Identify which cell holds the provided text, then report its [X, Y] central coordinate. 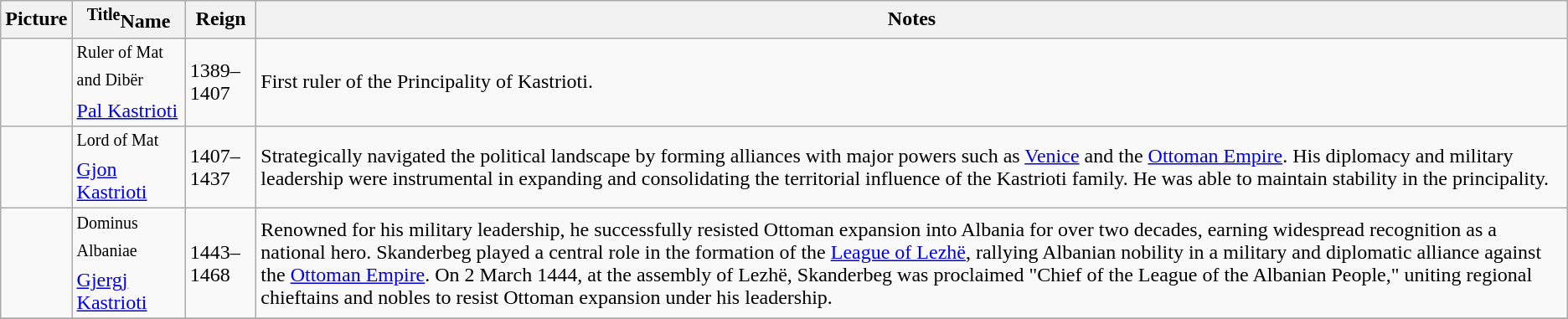
Ruler of Mat and DibërPal Kastrioti [129, 82]
1389–1407 [220, 82]
Picture [37, 20]
Dominus AlbaniaeGjergj Kastrioti [129, 264]
Lord of MatGjon Kastrioti [129, 167]
1443–1468 [220, 264]
Notes [911, 20]
TitleName [129, 20]
Reign [220, 20]
1407–1437 [220, 167]
First ruler of the Principality of Kastrioti. [911, 82]
